Pinpoint the cell where the given text exists, returning its [X, Y] midpoint coordinate. 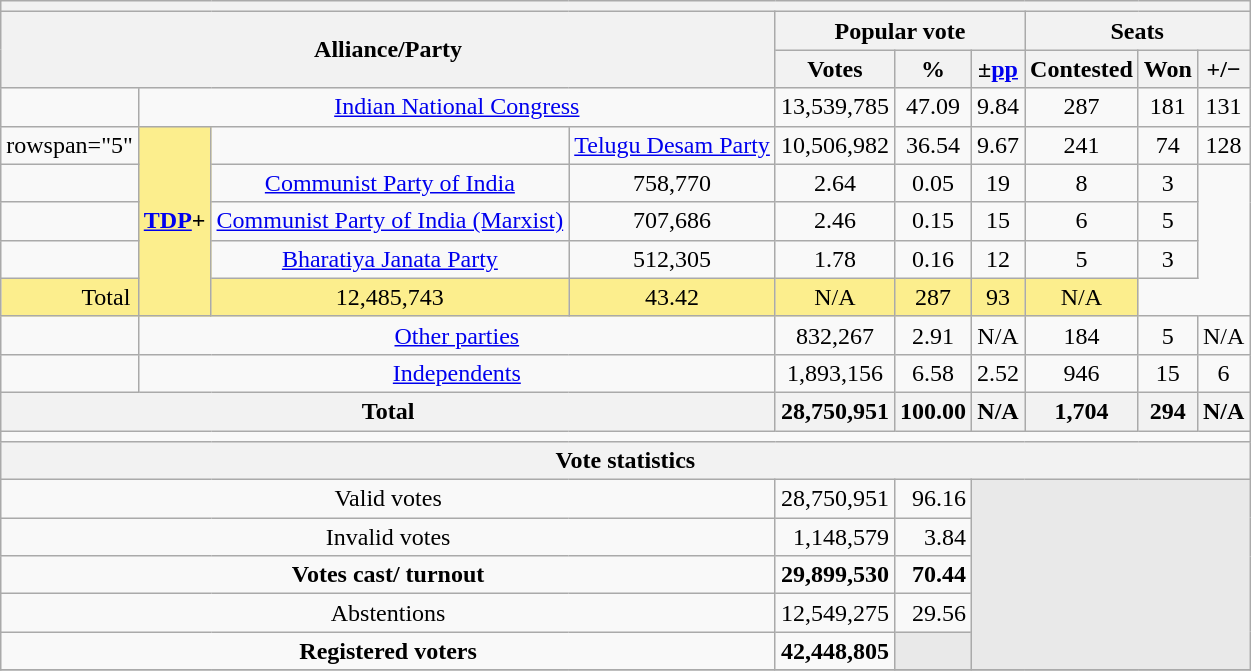
2.52 [998, 373]
47.09 [932, 107]
758,770 [672, 183]
93 [998, 297]
Indian National Congress [456, 107]
1,148,579 [834, 537]
13,539,785 [834, 107]
8 [1082, 183]
131 [1223, 107]
Other parties [456, 335]
Communist Party of India [390, 183]
9.67 [998, 145]
70.44 [932, 575]
0.15 [932, 221]
±pp [998, 69]
Votes cast/ turnout [388, 575]
6.58 [932, 373]
Registered voters [388, 651]
Abstentions [388, 613]
Vote statistics [626, 461]
Popular vote [900, 31]
Alliance/Party [388, 50]
2.64 [834, 183]
10,506,982 [834, 145]
29,899,530 [834, 575]
Valid votes [388, 499]
1,704 [1082, 411]
TDP+ [174, 221]
707,686 [672, 221]
12,485,743 [390, 297]
Contested [1082, 69]
2.91 [932, 335]
Bharatiya Janata Party [390, 259]
Independents [456, 373]
% [932, 69]
0.05 [932, 183]
2.46 [834, 221]
19 [998, 183]
181 [1168, 107]
36.54 [932, 145]
512,305 [672, 259]
42,448,805 [834, 651]
rowspan="5" [70, 145]
29.56 [932, 613]
946 [1082, 373]
96.16 [932, 499]
9.84 [998, 107]
128 [1223, 145]
Invalid votes [388, 537]
241 [1082, 145]
100.00 [932, 411]
294 [1168, 411]
Votes [834, 69]
1,893,156 [834, 373]
832,267 [834, 335]
12 [998, 259]
43.42 [672, 297]
Seats [1138, 31]
1.78 [834, 259]
3.84 [932, 537]
0.16 [932, 259]
12,549,275 [834, 613]
74 [1168, 145]
184 [1082, 335]
+/− [1223, 69]
Telugu Desam Party [672, 145]
Won [1168, 69]
Communist Party of India (Marxist) [390, 221]
